Find where the given text appears and provide that cell's center as (X, Y) coordinate. 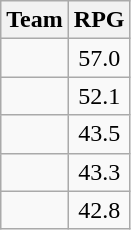
43.3 (99, 172)
57.0 (99, 58)
43.5 (99, 134)
Team (35, 20)
42.8 (99, 210)
52.1 (99, 96)
RPG (99, 20)
